Find where the given text appears and provide that cell's center as [X, Y] coordinate. 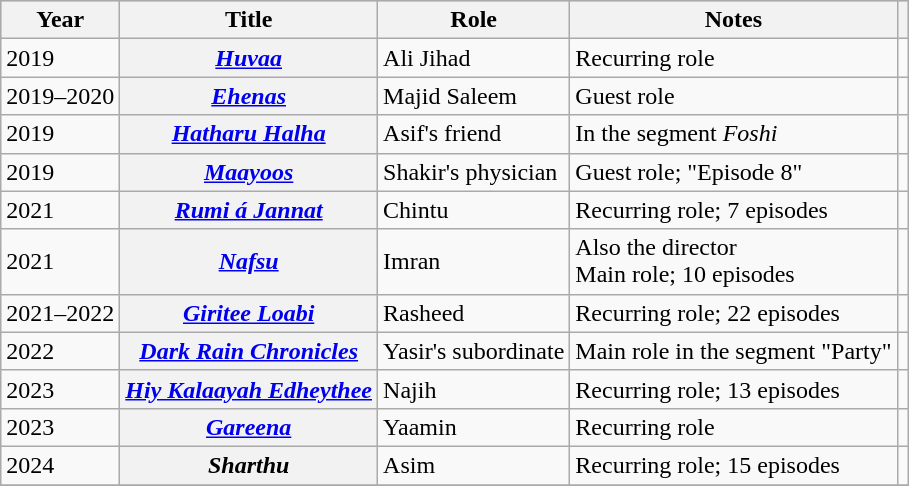
Recurring role; 15 episodes [734, 465]
Guest role [734, 96]
Huvaa [249, 58]
Asim [474, 465]
Gareena [249, 427]
Hiy Kalaayah Edheythee [249, 389]
Role [474, 20]
Maayoos [249, 172]
Year [60, 20]
Asif's friend [474, 134]
Najih [474, 389]
Hatharu Halha [249, 134]
Also the directorMain role; 10 episodes [734, 262]
Imran [474, 262]
Yaamin [474, 427]
Main role in the segment "Party" [734, 351]
Giritee Loabi [249, 313]
2024 [60, 465]
Shakir's physician [474, 172]
Guest role; "Episode 8" [734, 172]
Recurring role; 7 episodes [734, 210]
Ali Jihad [474, 58]
Recurring role; 13 episodes [734, 389]
Chintu [474, 210]
Ehenas [249, 96]
Majid Saleem [474, 96]
2022 [60, 351]
Sharthu [249, 465]
Rasheed [474, 313]
Title [249, 20]
2019–2020 [60, 96]
Dark Rain Chronicles [249, 351]
Nafsu [249, 262]
Notes [734, 20]
Recurring role; 22 episodes [734, 313]
In the segment Foshi [734, 134]
Yasir's subordinate [474, 351]
Rumi á Jannat [249, 210]
2021–2022 [60, 313]
